Pinpoint the cell where the given text exists, returning its (X, Y) midpoint coordinate. 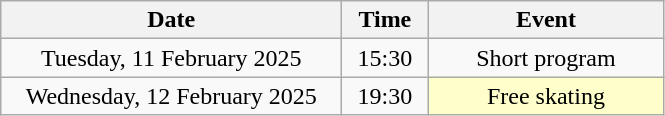
Time (385, 20)
Free skating (546, 96)
Tuesday, 11 February 2025 (172, 58)
Date (172, 20)
Wednesday, 12 February 2025 (172, 96)
19:30 (385, 96)
15:30 (385, 58)
Short program (546, 58)
Event (546, 20)
